Capture the cell that displays the provided text and extract its [X, Y] central coordinate. 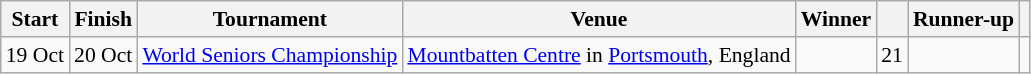
19 Oct [35, 55]
Mountbatten Centre in Portsmouth, England [598, 55]
Start [35, 19]
Tournament [270, 19]
Winner [836, 19]
Runner-up [964, 19]
20 Oct [103, 55]
Venue [598, 19]
World Seniors Championship [270, 55]
21 [892, 55]
Finish [103, 19]
